Scan for the cell matching the given text and deliver its [X, Y] coordinate at center. 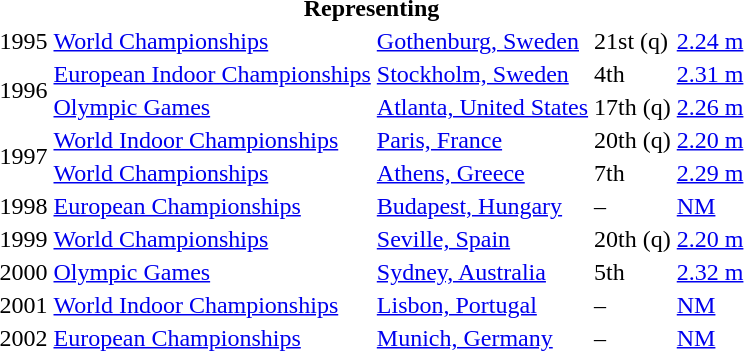
Athens, Greece [482, 173]
Seville, Spain [482, 239]
Gothenburg, Sweden [482, 41]
European Championships [212, 206]
Atlanta, United States [482, 107]
Lisbon, Portugal [482, 305]
21st (q) [633, 41]
Stockholm, Sweden [482, 74]
17th (q) [633, 107]
7th [633, 173]
Paris, France [482, 140]
European Indoor Championships [212, 74]
Budapest, Hungary [482, 206]
4th [633, 74]
5th [633, 272]
Sydney, Australia [482, 272]
